Extract the (X, Y) coordinate from the center of the cell holding the provided text.  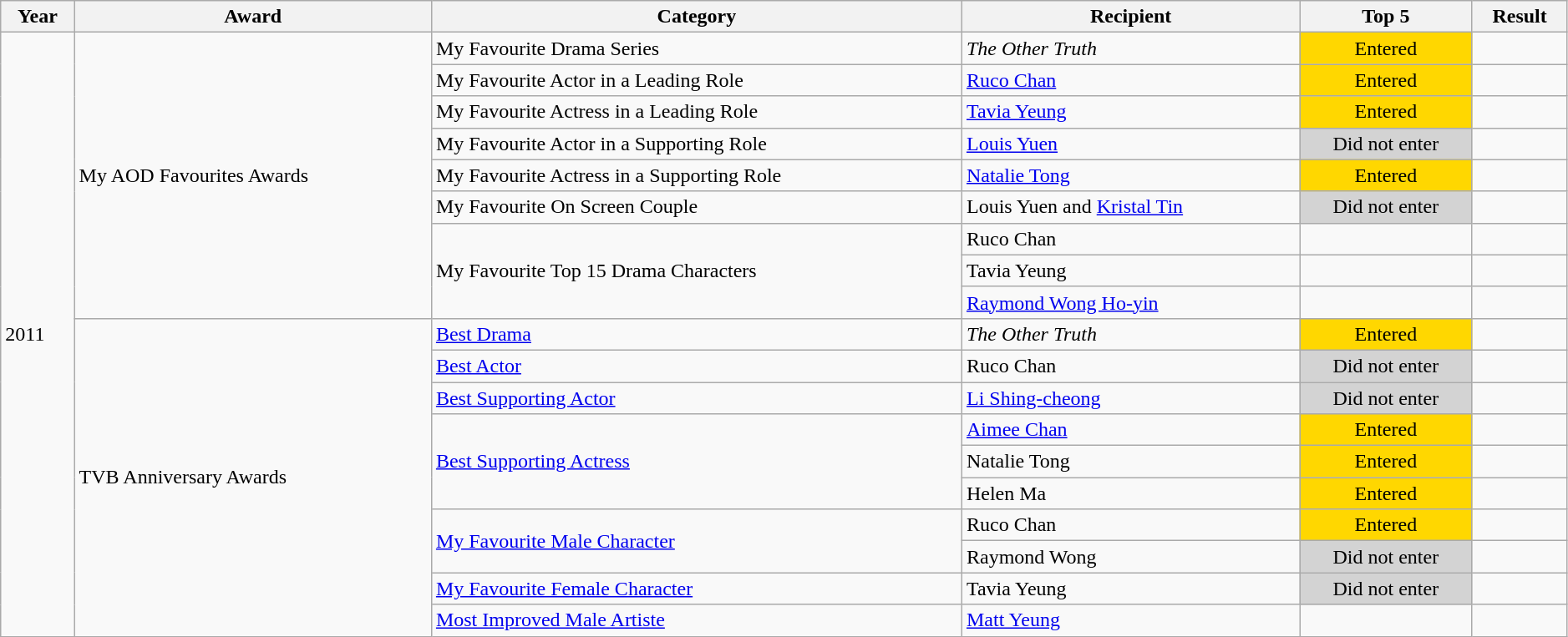
Top 5 (1386, 17)
TVB Anniversary Awards (252, 478)
Category (697, 17)
My Favourite Actor in a Supporting Role (697, 144)
Louis Yuen and Kristal Tin (1130, 207)
My Favourite Male Character (697, 541)
Award (252, 17)
My Favourite Actress in a Supporting Role (697, 175)
Most Improved Male Artiste (697, 620)
Result (1520, 17)
Best Supporting Actress (697, 462)
Best Supporting Actor (697, 398)
Helen Ma (1130, 493)
Recipient (1130, 17)
Li Shing-cheong (1130, 398)
Matt Yeung (1130, 620)
Louis Yuen (1130, 144)
Raymond Wong Ho-yin (1130, 302)
Best Actor (697, 366)
My AOD Favourites Awards (252, 175)
My Favourite Actor in a Leading Role (697, 80)
My Favourite On Screen Couple (697, 207)
2011 (38, 334)
My Favourite Actress in a Leading Role (697, 112)
Year (38, 17)
Raymond Wong (1130, 557)
My Favourite Female Character (697, 589)
Best Drama (697, 334)
My Favourite Drama Series (697, 48)
My Favourite Top 15 Drama Characters (697, 270)
Aimee Chan (1130, 430)
